Extract the (x, y) coordinate from the center of the cell holding the provided text.  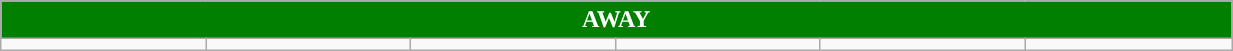
AWAY (616, 20)
